Scan for the cell matching the given text and deliver its (X, Y) coordinate at center. 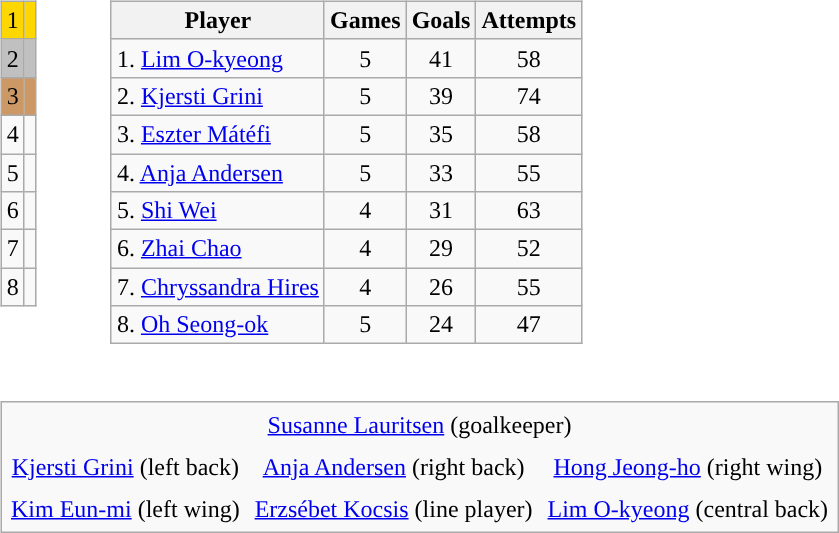
7 (12, 249)
Player (218, 20)
8. Oh Seong-ok (218, 325)
Games (365, 20)
1. Lim O-kyeong (218, 58)
Attempts (529, 20)
1 (12, 20)
47 (529, 325)
Hong Jeong-ho (right wing) (688, 468)
39 (441, 96)
26 (441, 287)
Kim Eun-mi (left wing) (126, 510)
2. Kjersti Grini (218, 96)
3 (12, 96)
7. Chryssandra Hires (218, 287)
5. Shi Wei (218, 211)
29 (441, 249)
Erzsébet Kocsis (line player) (394, 510)
6 (12, 211)
3. Eszter Mátéfi (218, 134)
35 (441, 134)
Susanne Lauritsen (goalkeeper) (420, 426)
Goals (441, 20)
63 (529, 211)
6. Zhai Chao (218, 249)
52 (529, 249)
24 (441, 325)
74 (529, 96)
Kjersti Grini (left back) (126, 468)
4. Anja Andersen (218, 173)
Lim O-kyeong (central back) (688, 510)
8 (12, 287)
41 (441, 58)
31 (441, 211)
2 (12, 58)
Anja Andersen (right back) (394, 468)
33 (441, 173)
